Pinpoint the cell where the given text exists, returning its (X, Y) midpoint coordinate. 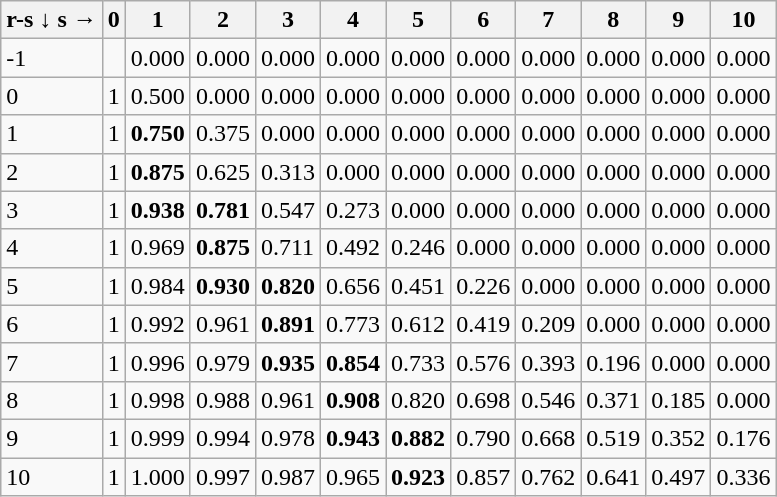
1.000 (158, 477)
0.854 (354, 362)
0.419 (484, 324)
0.943 (354, 438)
0.492 (354, 248)
0.750 (158, 134)
0.185 (678, 400)
0.996 (158, 362)
0.987 (288, 477)
0.497 (678, 477)
0.336 (744, 477)
0.612 (418, 324)
0.978 (288, 438)
0.625 (222, 172)
0.451 (418, 286)
0.992 (158, 324)
0.938 (158, 210)
0.997 (222, 477)
0.891 (288, 324)
0.908 (354, 400)
0.965 (354, 477)
0.984 (158, 286)
0.393 (548, 362)
0.857 (484, 477)
0.313 (288, 172)
0.371 (614, 400)
0.226 (484, 286)
0.999 (158, 438)
r-s ↓ s → (52, 20)
0.375 (222, 134)
0.209 (548, 324)
0.576 (484, 362)
0.969 (158, 248)
0.998 (158, 400)
0.994 (222, 438)
0.668 (548, 438)
0.352 (678, 438)
0.988 (222, 400)
0.547 (288, 210)
0.546 (548, 400)
0.930 (222, 286)
0.196 (614, 362)
0.176 (744, 438)
0.698 (484, 400)
0.711 (288, 248)
0.246 (418, 248)
0.762 (548, 477)
0.979 (222, 362)
0.656 (354, 286)
0.923 (418, 477)
0.773 (354, 324)
0.935 (288, 362)
0.733 (418, 362)
0.882 (418, 438)
0.519 (614, 438)
0.500 (158, 96)
0.273 (354, 210)
0.781 (222, 210)
0.790 (484, 438)
0.641 (614, 477)
-1 (52, 58)
